Search for the cell housing the specified text and yield its (X, Y) center coordinate. 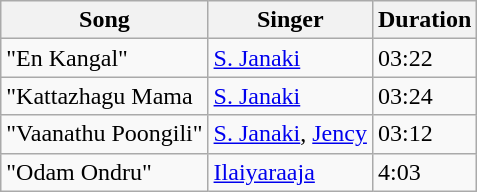
Singer (290, 20)
"Kattazhagu Mama (104, 96)
"Vaanathu Poongili" (104, 134)
"Odam Ondru" (104, 172)
03:22 (424, 58)
S. Janaki, Jency (290, 134)
Song (104, 20)
Ilaiyaraaja (290, 172)
03:12 (424, 134)
Duration (424, 20)
03:24 (424, 96)
"En Kangal" (104, 58)
4:03 (424, 172)
